Capture the cell that displays the provided text and extract its (X, Y) central coordinate. 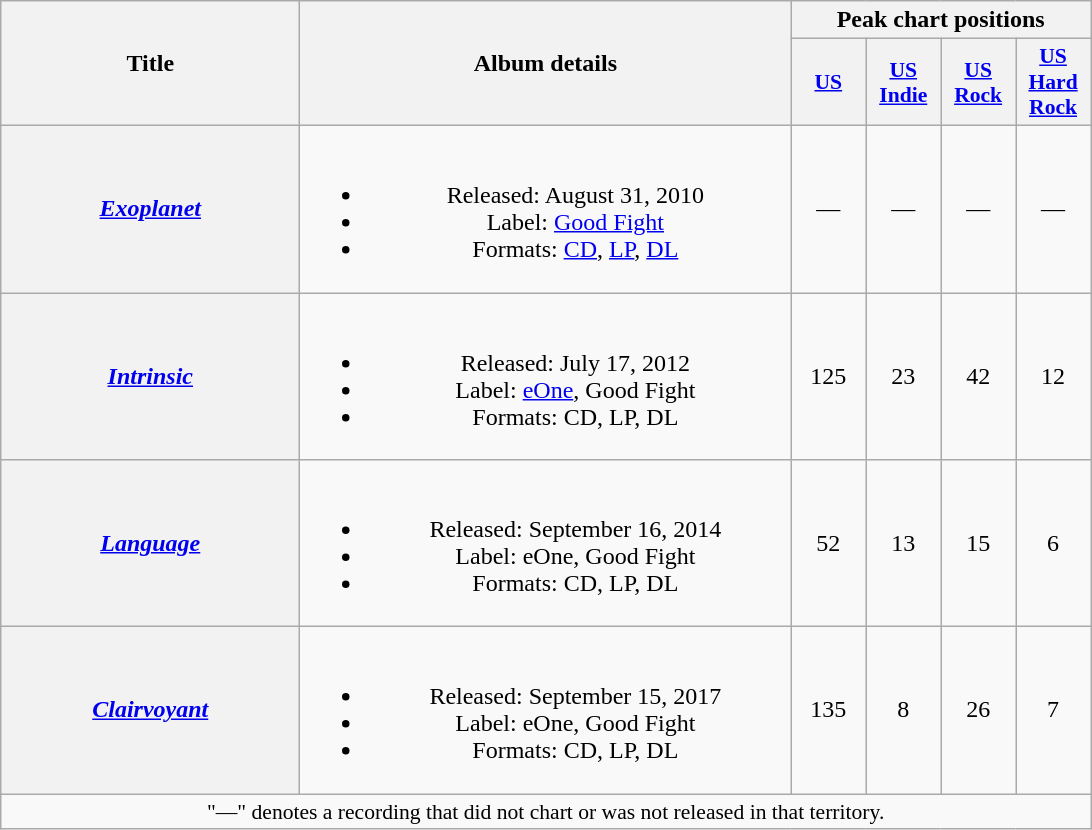
Peak chart positions (941, 20)
Language (150, 544)
Exoplanet (150, 208)
Released: September 15, 2017Label: eOne, Good FightFormats: CD, LP, DL (546, 710)
26 (978, 710)
Intrinsic (150, 376)
12 (1054, 376)
US (828, 82)
13 (904, 544)
8 (904, 710)
US Hard Rock (1054, 82)
125 (828, 376)
6 (1054, 544)
Title (150, 64)
23 (904, 376)
"—" denotes a recording that did not chart or was not released in that territory. (546, 812)
42 (978, 376)
135 (828, 710)
Released: July 17, 2012Label: eOne, Good FightFormats: CD, LP, DL (546, 376)
US Rock (978, 82)
52 (828, 544)
Released: August 31, 2010Label: Good FightFormats: CD, LP, DL (546, 208)
Clairvoyant (150, 710)
Released: September 16, 2014Label: eOne, Good FightFormats: CD, LP, DL (546, 544)
Album details (546, 64)
US Indie (904, 82)
7 (1054, 710)
15 (978, 544)
